Return (X, Y) of the center of cell containing provided text 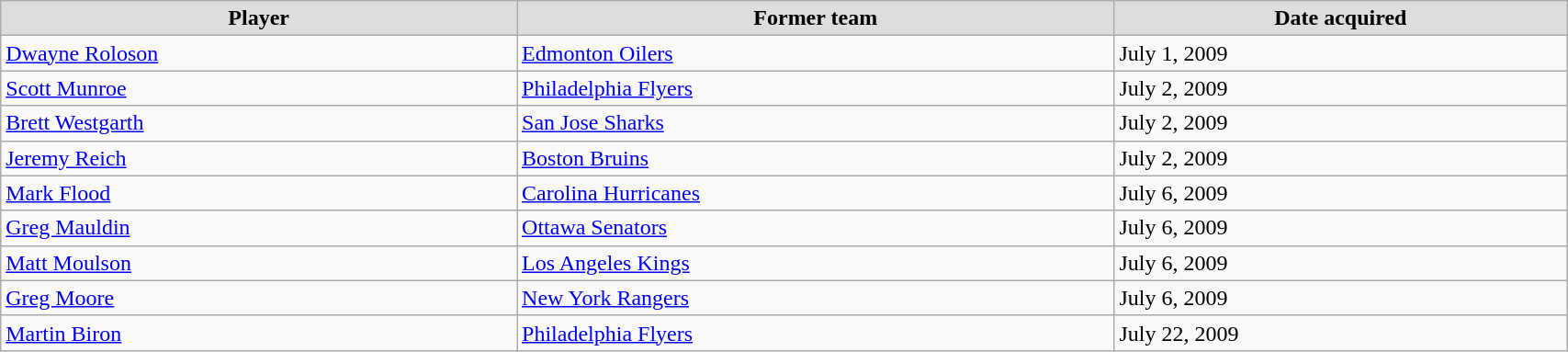
Mark Flood (259, 193)
Player (259, 18)
Carolina Hurricanes (816, 193)
July 22, 2009 (1341, 333)
Greg Mauldin (259, 228)
Dwayne Roloson (259, 53)
Ottawa Senators (816, 228)
Los Angeles Kings (816, 263)
Date acquired (1341, 18)
Boston Bruins (816, 158)
Greg Moore (259, 298)
July 1, 2009 (1341, 53)
Brett Westgarth (259, 123)
Scott Munroe (259, 88)
Former team (816, 18)
Jeremy Reich (259, 158)
San Jose Sharks (816, 123)
Edmonton Oilers (816, 53)
Matt Moulson (259, 263)
Martin Biron (259, 333)
New York Rangers (816, 298)
